Provide the [x, y] coordinate of the cell's center where the given text is located.  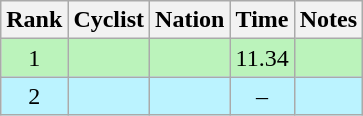
Time [262, 20]
Cyclist [109, 20]
Rank [34, 20]
Nation [190, 20]
1 [34, 58]
Notes [328, 20]
11.34 [262, 58]
– [262, 96]
2 [34, 96]
